Detect which cell encompasses the target text, then output its [X, Y] center coordinate. 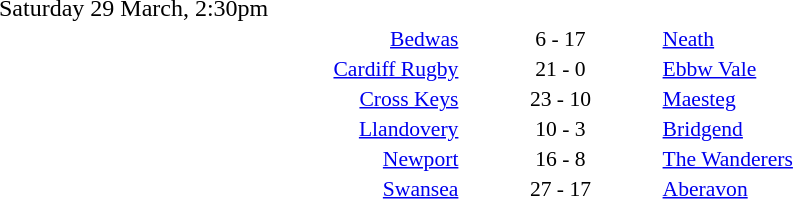
21 - 0 [560, 68]
10 - 3 [560, 128]
16 - 8 [560, 158]
6 - 17 [560, 38]
23 - 10 [560, 98]
